For the text-containing cell, return its midpoint in [x, y] coordinate format. 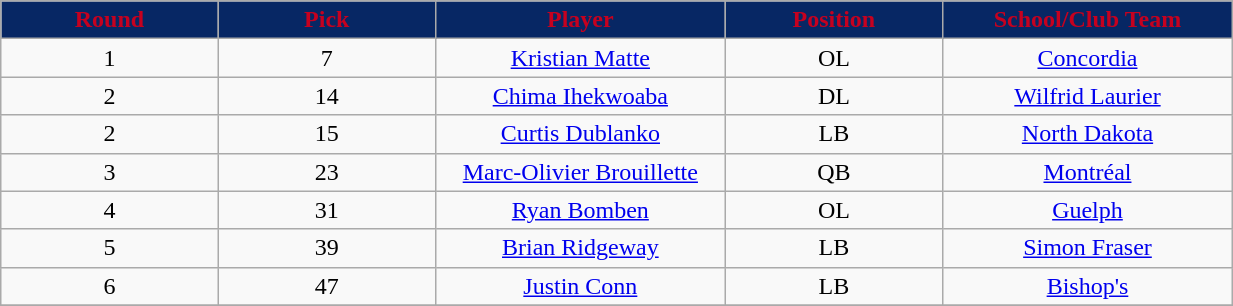
Guelph [1088, 210]
Wilfrid Laurier [1088, 96]
5 [110, 248]
23 [326, 172]
3 [110, 172]
1 [110, 58]
Justin Conn [580, 286]
Kristian Matte [580, 58]
39 [326, 248]
QB [834, 172]
Position [834, 20]
Simon Fraser [1088, 248]
Curtis Dublanko [580, 134]
Brian Ridgeway [580, 248]
47 [326, 286]
14 [326, 96]
DL [834, 96]
Pick [326, 20]
North Dakota [1088, 134]
6 [110, 286]
31 [326, 210]
Player [580, 20]
Round [110, 20]
Ryan Bomben [580, 210]
Chima Ihekwoaba [580, 96]
Concordia [1088, 58]
Marc-Olivier Brouillette [580, 172]
7 [326, 58]
4 [110, 210]
15 [326, 134]
School/Club Team [1088, 20]
Bishop's [1088, 286]
Montréal [1088, 172]
